Find where the given text appears and provide that cell's center as [X, Y] coordinate. 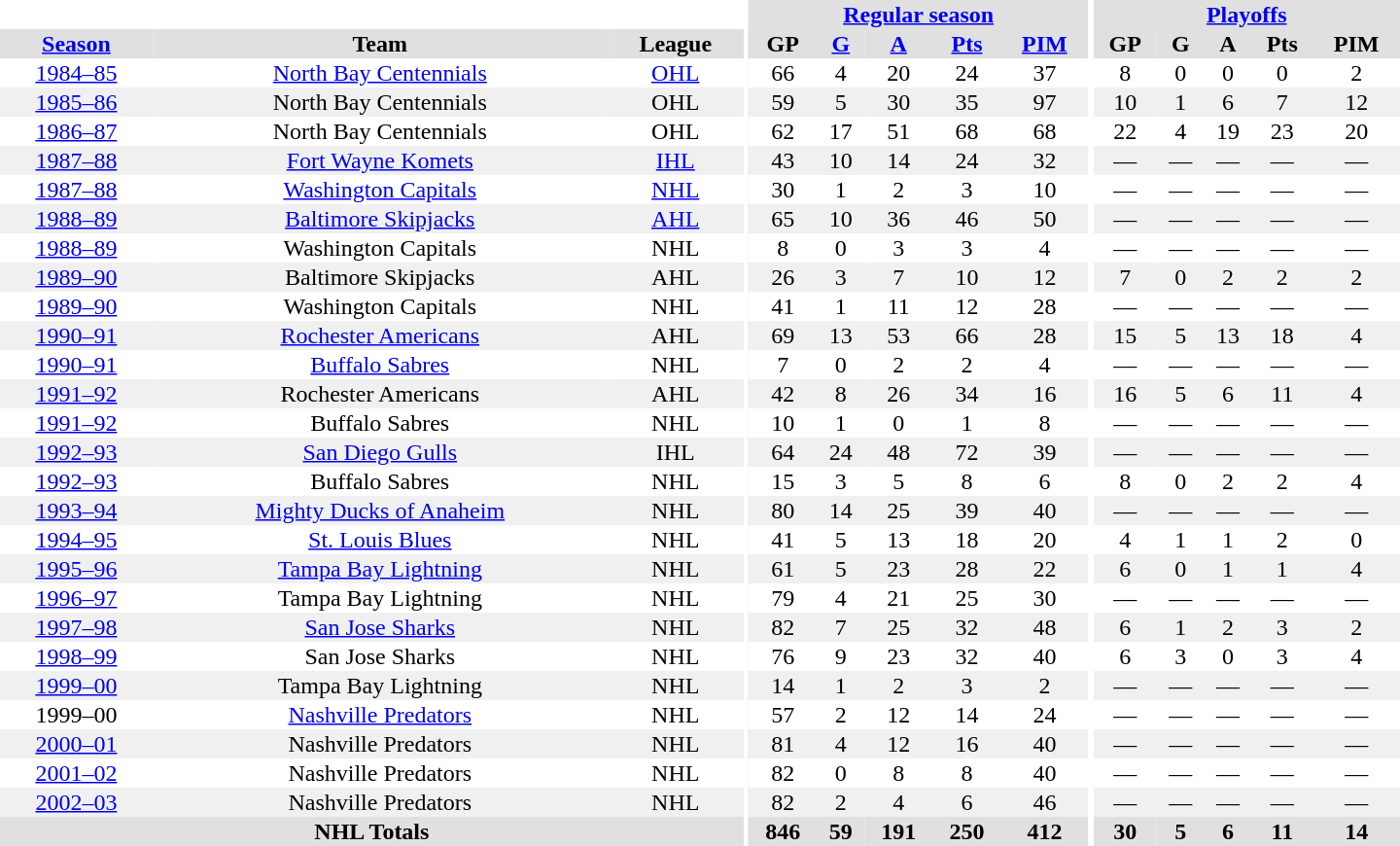
69 [783, 335]
Team [380, 44]
57 [783, 715]
43 [783, 160]
21 [898, 598]
37 [1045, 73]
Regular season [918, 15]
191 [898, 831]
17 [840, 131]
Playoffs [1246, 15]
250 [966, 831]
NHL Totals [371, 831]
80 [783, 511]
St. Louis Blues [380, 540]
Fort Wayne Komets [380, 160]
1986–87 [76, 131]
Mighty Ducks of Anaheim [380, 511]
97 [1045, 102]
53 [898, 335]
35 [966, 102]
1985–86 [76, 102]
50 [1045, 219]
San Diego Gulls [380, 452]
1994–95 [76, 540]
Season [76, 44]
2002–03 [76, 802]
19 [1229, 131]
72 [966, 452]
79 [783, 598]
62 [783, 131]
1996–97 [76, 598]
51 [898, 131]
65 [783, 219]
34 [966, 394]
412 [1045, 831]
1997–98 [76, 627]
2001–02 [76, 773]
1984–85 [76, 73]
42 [783, 394]
1993–94 [76, 511]
61 [783, 569]
1995–96 [76, 569]
9 [840, 656]
League [676, 44]
76 [783, 656]
81 [783, 744]
2000–01 [76, 744]
64 [783, 452]
846 [783, 831]
1998–99 [76, 656]
36 [898, 219]
